Detect which cell encompasses the target text, then output its [x, y] center coordinate. 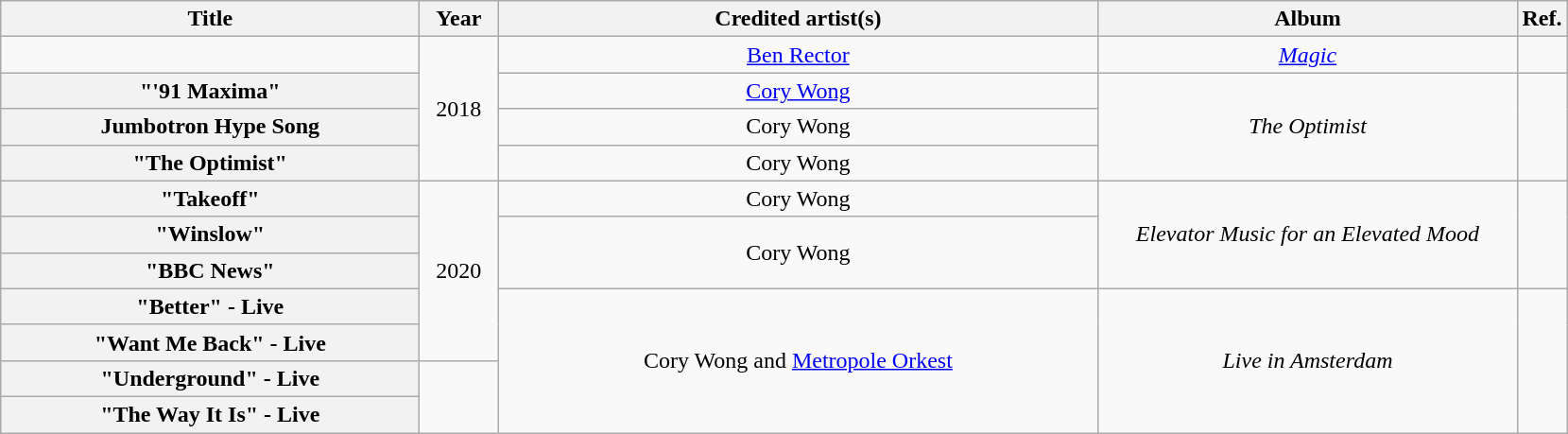
"Underground" - Live [210, 378]
"Better" - Live [210, 306]
"Want Me Back" - Live [210, 342]
Live in Amsterdam [1308, 360]
"Takeoff" [210, 199]
"The Optimist" [210, 163]
Year [459, 19]
Jumbotron Hype Song [210, 127]
Elevator Music for an Elevated Mood [1308, 234]
"'91 Maxima" [210, 91]
"Winslow" [210, 234]
"The Way It Is" - Live [210, 414]
Cory Wong and Metropole Orkest [798, 360]
2020 [459, 270]
Album [1308, 19]
Ref. [1542, 19]
Ben Rector [798, 55]
The Optimist [1308, 127]
"BBC News" [210, 270]
Title [210, 19]
Credited artist(s) [798, 19]
Magic [1308, 55]
2018 [459, 109]
